Provide the (X, Y) coordinate of the cell's center where the given text is located.  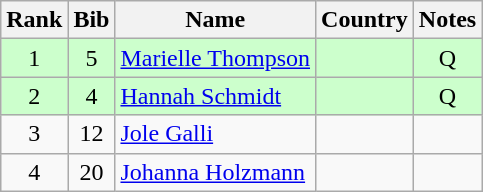
Name (216, 20)
1 (34, 58)
20 (92, 172)
3 (34, 134)
12 (92, 134)
2 (34, 96)
Country (365, 20)
Hannah Schmidt (216, 96)
Rank (34, 20)
Johanna Holzmann (216, 172)
Marielle Thompson (216, 58)
5 (92, 58)
Jole Galli (216, 134)
Notes (447, 20)
Bib (92, 20)
